Locate the cell with the specified text and output its [x, y] center coordinate. 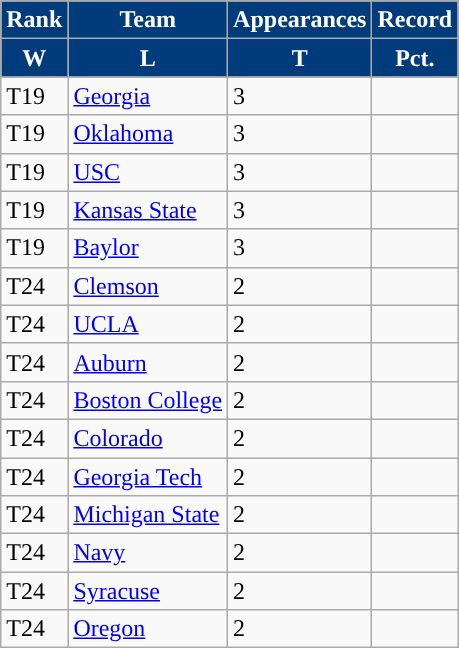
Georgia [148, 96]
Boston College [148, 400]
USC [148, 172]
Rank [34, 20]
Georgia Tech [148, 477]
Oregon [148, 629]
L [148, 58]
Clemson [148, 286]
Syracuse [148, 591]
UCLA [148, 324]
Oklahoma [148, 134]
Michigan State [148, 515]
Record [415, 20]
W [34, 58]
Appearances [300, 20]
Navy [148, 553]
Colorado [148, 438]
Auburn [148, 362]
Team [148, 20]
Baylor [148, 248]
Kansas State [148, 210]
T [300, 58]
Pct. [415, 58]
